Return the (x, y) coordinate for the center point of the cell that contains the specified text.  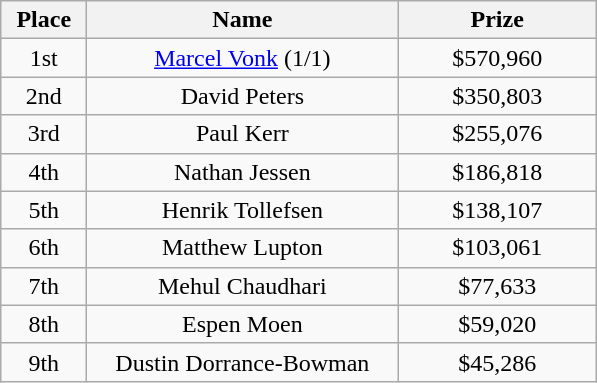
$103,061 (498, 248)
$59,020 (498, 324)
4th (44, 172)
Place (44, 20)
$350,803 (498, 96)
$186,818 (498, 172)
Matthew Lupton (242, 248)
Marcel Vonk (1/1) (242, 58)
2nd (44, 96)
Henrik Tollefsen (242, 210)
Espen Moen (242, 324)
3rd (44, 134)
$255,076 (498, 134)
David Peters (242, 96)
8th (44, 324)
7th (44, 286)
Mehul Chaudhari (242, 286)
1st (44, 58)
$570,960 (498, 58)
$77,633 (498, 286)
Paul Kerr (242, 134)
9th (44, 362)
Prize (498, 20)
$45,286 (498, 362)
5th (44, 210)
Dustin Dorrance-Bowman (242, 362)
Name (242, 20)
6th (44, 248)
Nathan Jessen (242, 172)
$138,107 (498, 210)
